Provide the [x, y] coordinate of the cell's center where the given text is located.  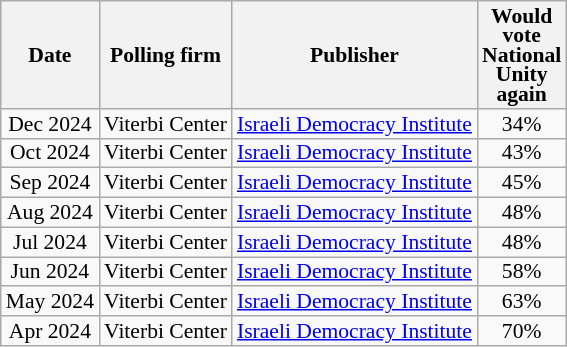
Aug 2024 [50, 213]
Oct 2024 [50, 153]
Date [50, 55]
Jul 2024 [50, 242]
Publisher [354, 55]
Jun 2024 [50, 272]
70% [522, 331]
Apr 2024 [50, 331]
WouldvoteNationalUnityagain [522, 55]
34% [522, 124]
Dec 2024 [50, 124]
58% [522, 272]
Polling firm [166, 55]
Sep 2024 [50, 183]
43% [522, 153]
45% [522, 183]
63% [522, 302]
May 2024 [50, 302]
